Detect which cell encompasses the target text, then output its [x, y] center coordinate. 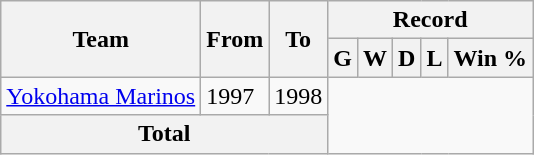
W [374, 58]
L [434, 58]
D [407, 58]
Record [430, 20]
Yokohama Marinos [101, 96]
From [235, 39]
Team [101, 39]
Total [164, 134]
1997 [235, 96]
Win % [490, 58]
G [343, 58]
To [298, 39]
1998 [298, 96]
